Output the (X, Y) coordinate of the center of the cell containing the given text.  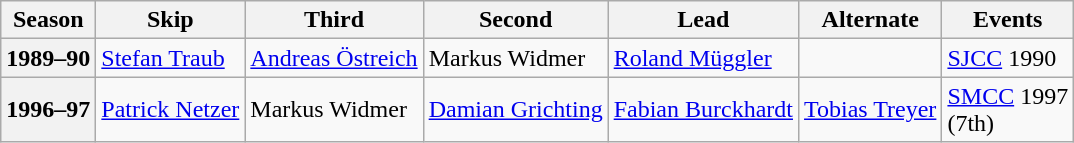
1996–97 (48, 110)
Patrick Netzer (170, 110)
Second (516, 20)
Fabian Burckhardt (703, 110)
SJCC 1990 (1008, 58)
Season (48, 20)
1989–90 (48, 58)
Roland Müggler (703, 58)
Events (1008, 20)
Skip (170, 20)
Alternate (870, 20)
Stefan Traub (170, 58)
Lead (703, 20)
Andreas Östreich (334, 58)
Tobias Treyer (870, 110)
SMCC 1997 (7th) (1008, 110)
Damian Grichting (516, 110)
Third (334, 20)
